Return the [X, Y] coordinate for the center point of the cell that contains the specified text.  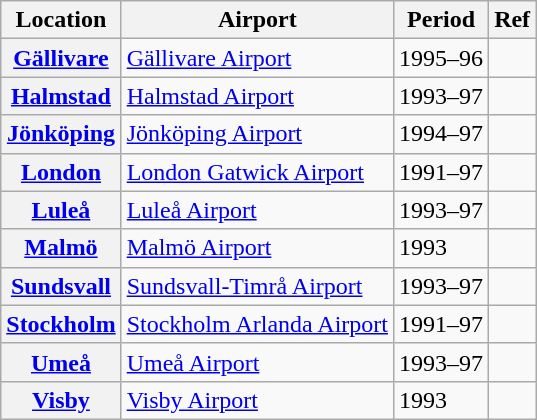
Airport [257, 20]
Gällivare Airport [257, 58]
Sundsvall [61, 286]
Malmö Airport [257, 248]
London [61, 172]
London Gatwick Airport [257, 172]
1995–96 [442, 58]
Umeå [61, 362]
Halmstad [61, 96]
Luleå [61, 210]
Location [61, 20]
Luleå Airport [257, 210]
Period [442, 20]
Jönköping Airport [257, 134]
Ref [512, 20]
Visby [61, 400]
Sundsvall-Timrå Airport [257, 286]
1994–97 [442, 134]
Jönköping [61, 134]
Stockholm [61, 324]
Malmö [61, 248]
Visby Airport [257, 400]
Stockholm Arlanda Airport [257, 324]
Halmstad Airport [257, 96]
Umeå Airport [257, 362]
Gällivare [61, 58]
